Scan for the cell matching the given text and deliver its (x, y) coordinate at center. 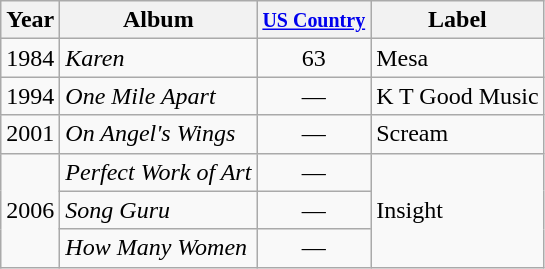
Perfect Work of Art (158, 172)
Year (30, 20)
One Mile Apart (158, 96)
Scream (458, 134)
Song Guru (158, 210)
2006 (30, 210)
1984 (30, 58)
63 (314, 58)
Album (158, 20)
US Country (314, 20)
1994 (30, 96)
How Many Women (158, 248)
Karen (158, 58)
Label (458, 20)
Mesa (458, 58)
K T Good Music (458, 96)
Insight (458, 210)
2001 (30, 134)
On Angel's Wings (158, 134)
